Provide the (x, y) coordinate of the cell's center where the given text is located.  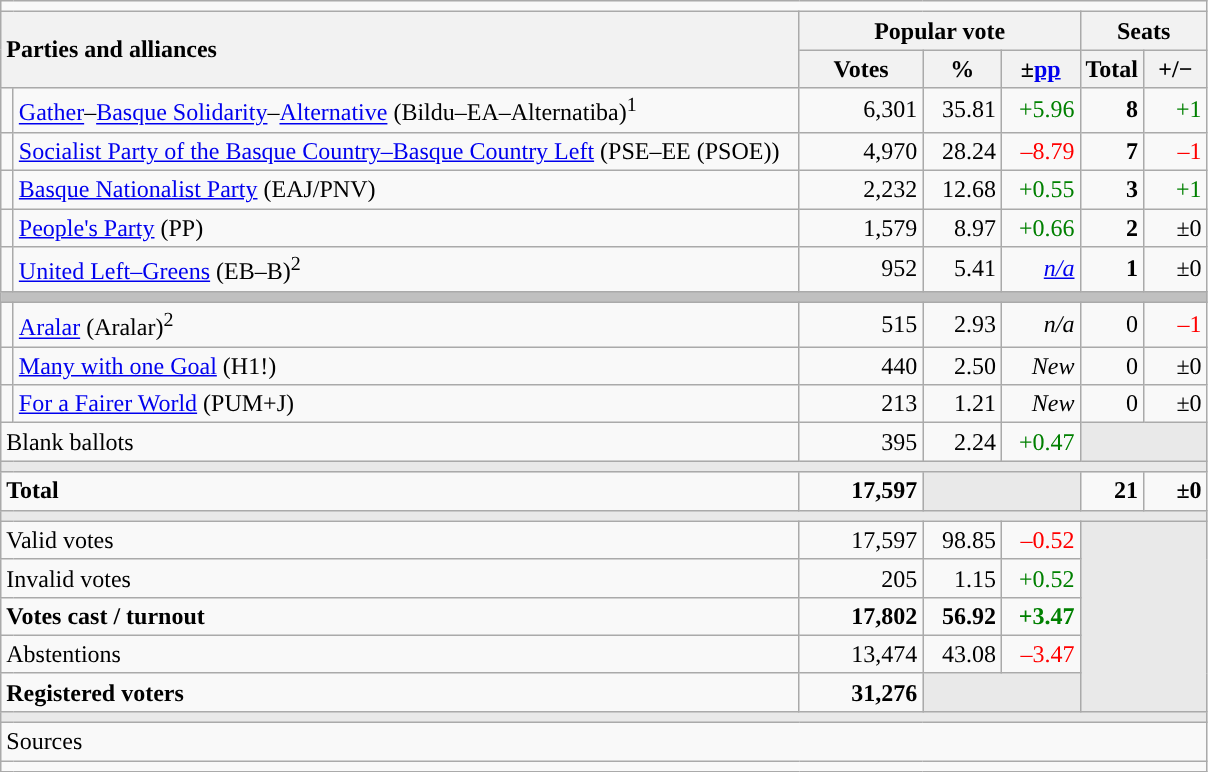
Popular vote (940, 31)
+0.47 (1040, 442)
2.50 (962, 366)
2,232 (861, 190)
8 (1112, 110)
–0.52 (1040, 540)
Seats (1144, 31)
Abstentions (400, 654)
Valid votes (400, 540)
±pp (1040, 69)
4,970 (861, 151)
43.08 (962, 654)
United Left–Greens (EB–B)2 (406, 270)
Sources (604, 742)
952 (861, 270)
213 (861, 404)
13,474 (861, 654)
12.68 (962, 190)
2.24 (962, 442)
+0.52 (1040, 578)
Blank ballots (400, 442)
3 (1112, 190)
1.21 (962, 404)
440 (861, 366)
Registered voters (400, 692)
–8.79 (1040, 151)
For a Fairer World (PUM+J) (406, 404)
+/− (1176, 69)
Votes cast / turnout (400, 616)
35.81 (962, 110)
Votes (861, 69)
+0.66 (1040, 228)
% (962, 69)
1.15 (962, 578)
Aralar (Aralar)2 (406, 324)
2.93 (962, 324)
–3.47 (1040, 654)
+0.55 (1040, 190)
Many with one Goal (H1!) (406, 366)
31,276 (861, 692)
205 (861, 578)
Parties and alliances (400, 50)
21 (1112, 491)
17,802 (861, 616)
1,579 (861, 228)
+3.47 (1040, 616)
98.85 (962, 540)
28.24 (962, 151)
1 (1112, 270)
Invalid votes (400, 578)
2 (1112, 228)
Basque Nationalist Party (EAJ/PNV) (406, 190)
Socialist Party of the Basque Country–Basque Country Left (PSE–EE (PSOE)) (406, 151)
56.92 (962, 616)
5.41 (962, 270)
Gather–Basque Solidarity–Alternative (Bildu–EA–Alternatiba)1 (406, 110)
8.97 (962, 228)
515 (861, 324)
7 (1112, 151)
+5.96 (1040, 110)
People's Party (PP) (406, 228)
6,301 (861, 110)
395 (861, 442)
